Locate the cell with the specified text and output its (x, y) center coordinate. 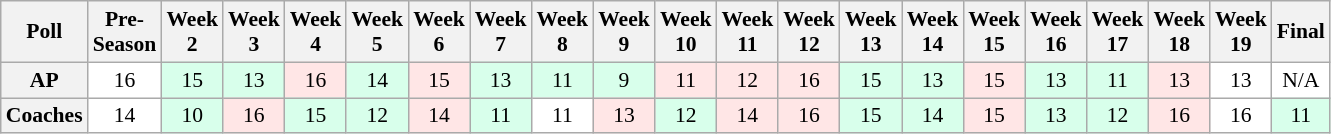
Coaches (44, 116)
Week14 (933, 32)
Week2 (192, 32)
Week4 (316, 32)
Week11 (748, 32)
Week19 (1241, 32)
Week16 (1056, 32)
AP (44, 80)
Week17 (1118, 32)
Week8 (562, 32)
Week9 (624, 32)
10 (192, 116)
Week18 (1179, 32)
Week15 (994, 32)
Pre-Season (125, 32)
Poll (44, 32)
Week5 (377, 32)
N/A (1301, 80)
Week13 (871, 32)
Week6 (439, 32)
Week12 (809, 32)
Week3 (254, 32)
Final (1301, 32)
Week7 (501, 32)
Week10 (686, 32)
9 (624, 80)
